Return (x, y) of the center of cell containing provided text 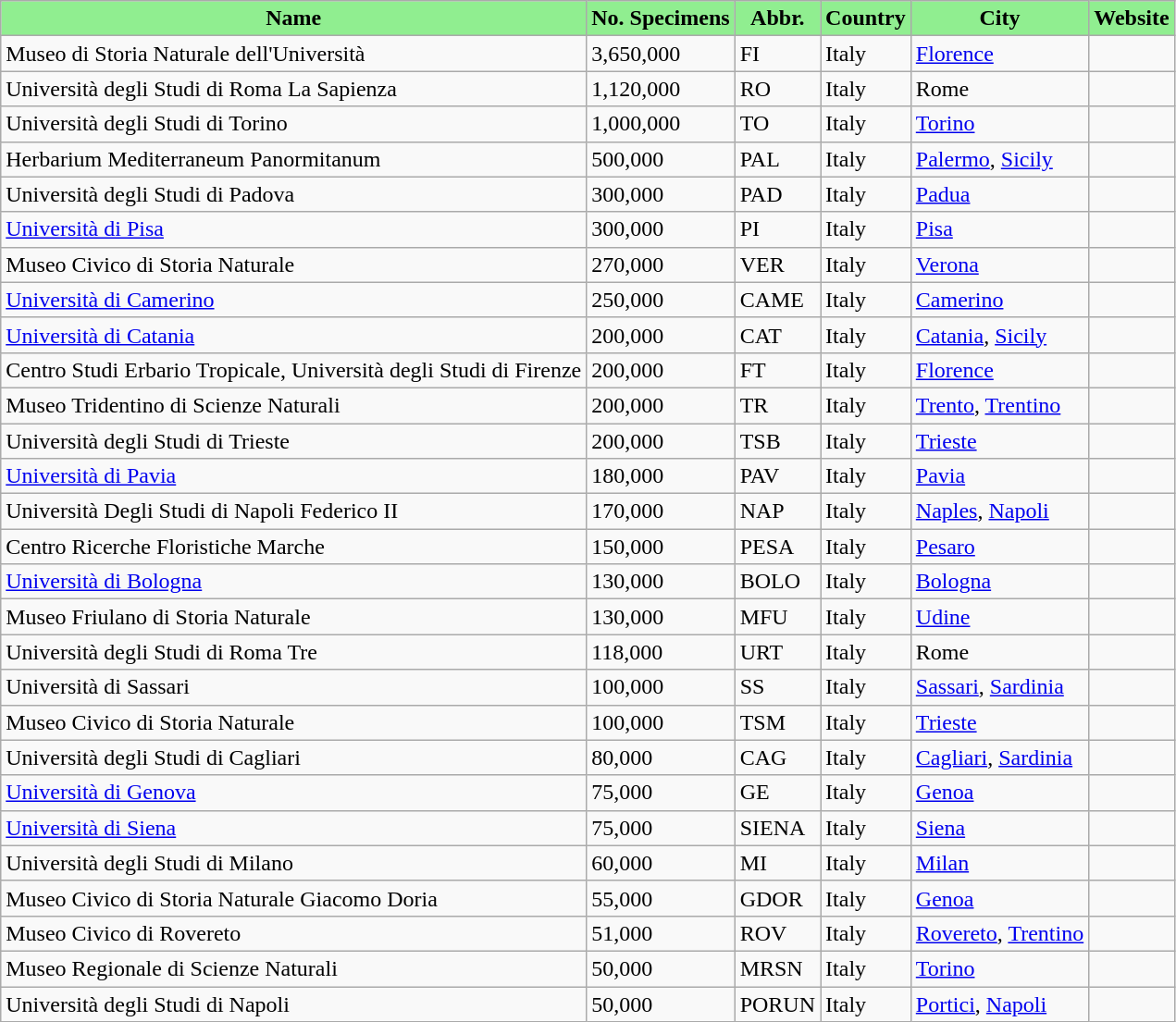
TO (777, 124)
55,000 (661, 898)
Cagliari, Sardinia (999, 757)
Name (294, 18)
Portici, Napoli (999, 1004)
Centro Ricerche Floristiche Marche (294, 547)
Museo Regionale di Scienze Naturali (294, 968)
Museo Civico di Storia Naturale Giacomo Doria (294, 898)
Università di Catania (294, 335)
CAME (777, 300)
VER (777, 265)
ROV (777, 933)
PORUN (777, 1004)
170,000 (661, 511)
Università di Pisa (294, 229)
Camerino (999, 300)
MI (777, 863)
CAG (777, 757)
Università degli Studi di Cagliari (294, 757)
PESA (777, 547)
1,000,000 (661, 124)
250,000 (661, 300)
FI (777, 54)
PAD (777, 194)
Università degli Studi di Napoli (294, 1004)
80,000 (661, 757)
No. Specimens (661, 18)
FT (777, 370)
SS (777, 687)
Catania, Sicily (999, 335)
CAT (777, 335)
500,000 (661, 159)
Udine (999, 617)
Trento, Trentino (999, 405)
PI (777, 229)
Museo Friulano di Storia Naturale (294, 617)
180,000 (661, 476)
GDOR (777, 898)
60,000 (661, 863)
RO (777, 89)
Università di Siena (294, 828)
Università di Genova (294, 793)
Università Degli Studi di Napoli Federico II (294, 511)
Università di Bologna (294, 582)
51,000 (661, 933)
TSM (777, 722)
Museo di Storia Naturale dell'Università (294, 54)
Siena (999, 828)
Palermo, Sicily (999, 159)
Pisa (999, 229)
Centro Studi Erbario Tropicale, Università degli Studi di Firenze (294, 370)
Website (1132, 18)
Herbarium Mediterraneum Panormitanum (294, 159)
Padua (999, 194)
GE (777, 793)
TR (777, 405)
NAP (777, 511)
3,650,000 (661, 54)
PAL (777, 159)
Università degli Studi di Trieste (294, 441)
MFU (777, 617)
Università degli Studi di Torino (294, 124)
Country (866, 18)
SIENA (777, 828)
Museo Civico di Rovereto (294, 933)
Università di Camerino (294, 300)
118,000 (661, 652)
Naples, Napoli (999, 511)
Museo Tridentino di Scienze Naturali (294, 405)
URT (777, 652)
Pavia (999, 476)
PAV (777, 476)
Università di Sassari (294, 687)
Milan (999, 863)
Università degli Studi di Padova (294, 194)
Università degli Studi di Roma Tre (294, 652)
1,120,000 (661, 89)
Rovereto, Trentino (999, 933)
150,000 (661, 547)
Università degli Studi di Roma La Sapienza (294, 89)
Pesaro (999, 547)
Abbr. (777, 18)
MRSN (777, 968)
TSB (777, 441)
Verona (999, 265)
Bologna (999, 582)
Università degli Studi di Milano (294, 863)
Sassari, Sardinia (999, 687)
City (999, 18)
BOLO (777, 582)
270,000 (661, 265)
Università di Pavia (294, 476)
